Pinpoint the cell where the given text exists, returning its [X, Y] midpoint coordinate. 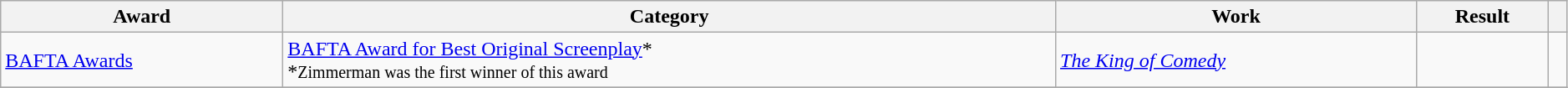
BAFTA Awards [142, 60]
Result [1483, 17]
The King of Comedy [1236, 60]
BAFTA Award for Best Original Screenplay**Zimmerman was the first winner of this award [670, 60]
Category [670, 17]
Award [142, 17]
Work [1236, 17]
